Return the (X, Y) coordinate for the center point of the cell that contains the specified text.  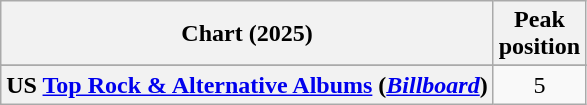
US Top Rock & Alternative Albums (Billboard) (247, 85)
Chart (2025) (247, 34)
5 (539, 85)
Peakposition (539, 34)
